From the cell containing the given text, extract its center point as (x, y) coordinate. 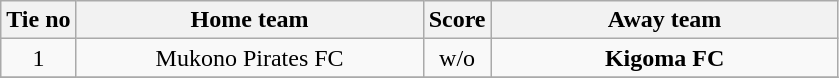
Tie no (38, 20)
Score (457, 20)
Mukono Pirates FC (250, 58)
Kigoma FC (664, 58)
w/o (457, 58)
1 (38, 58)
Away team (664, 20)
Home team (250, 20)
